For the text-containing cell, return its midpoint in (x, y) coordinate format. 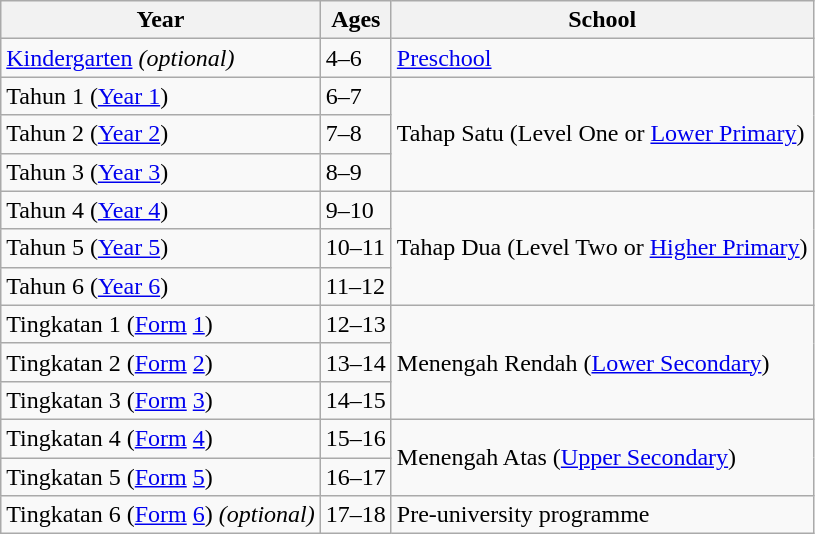
13–14 (356, 362)
9–10 (356, 210)
Ages (356, 20)
Tingkatan 1 (Form 1) (161, 324)
15–16 (356, 438)
School (602, 20)
Tahun 5 (Year 5) (161, 248)
12–13 (356, 324)
Tahun 3 (Year 3) (161, 172)
Tingkatan 4 (Form 4) (161, 438)
16–17 (356, 477)
4–6 (356, 58)
Tahap Satu (Level One or Lower Primary) (602, 134)
14–15 (356, 400)
11–12 (356, 286)
Tingkatan 3 (Form 3) (161, 400)
Tingkatan 5 (Form 5) (161, 477)
Kindergarten (optional) (161, 58)
Menengah Atas (Upper Secondary) (602, 457)
8–9 (356, 172)
Tahun 6 (Year 6) (161, 286)
Tahun 4 (Year 4) (161, 210)
17–18 (356, 515)
Tingkatan 2 (Form 2) (161, 362)
10–11 (356, 248)
6–7 (356, 96)
Year (161, 20)
7–8 (356, 134)
Tingkatan 6 (Form 6) (optional) (161, 515)
Tahun 2 (Year 2) (161, 134)
Preschool (602, 58)
Pre-university programme (602, 515)
Menengah Rendah (Lower Secondary) (602, 362)
Tahap Dua (Level Two or Higher Primary) (602, 248)
Tahun 1 (Year 1) (161, 96)
